Detect which cell encompasses the target text, then output its (x, y) center coordinate. 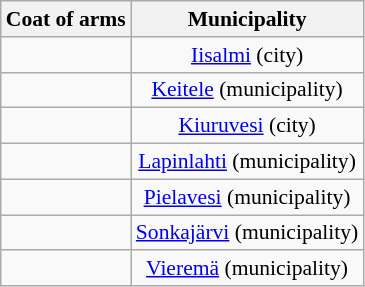
Lapinlahti (municipality) (248, 162)
Coat of arms (66, 19)
Municipality (248, 19)
Iisalmi (city) (248, 55)
Vieremä (municipality) (248, 269)
Kiuruvesi (city) (248, 126)
Keitele (municipality) (248, 90)
Pielavesi (municipality) (248, 197)
Sonkajärvi (municipality) (248, 233)
